For the text-containing cell, return its midpoint in [x, y] coordinate format. 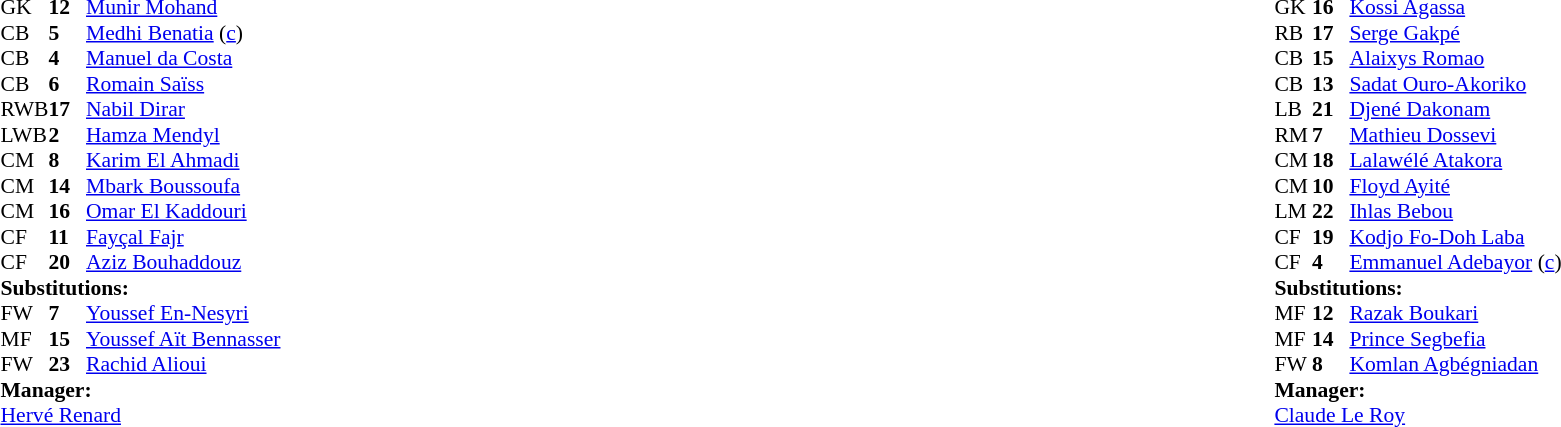
22 [1331, 211]
Medhi Benatia (c) [183, 33]
LWB [24, 135]
Alaixys Romao [1455, 59]
Prince Segbefia [1455, 339]
19 [1331, 237]
Ihlas Bebou [1455, 211]
Komlan Agbégniadan [1455, 365]
Manuel da Costa [183, 59]
Hamza Mendyl [183, 135]
5 [67, 33]
Romain Saïss [183, 84]
6 [67, 84]
RWB [24, 109]
Mathieu Dossevi [1455, 135]
Lalawélé Atakora [1455, 161]
Omar El Kaddouri [183, 211]
Youssef En-Nesyri [183, 313]
10 [1331, 186]
18 [1331, 161]
Sadat Ouro-Akoriko [1455, 84]
Nabil Dirar [183, 109]
Emmanuel Adebayor (c) [1455, 263]
LM [1293, 211]
RM [1293, 135]
Razak Boukari [1455, 313]
Mbark Boussoufa [183, 186]
Youssef Aït Bennasser [183, 339]
Floyd Ayité [1455, 186]
13 [1331, 84]
20 [67, 263]
Fayçal Fajr [183, 237]
Serge Gakpé [1455, 33]
LB [1293, 109]
Rachid Alioui [183, 365]
16 [67, 211]
21 [1331, 109]
2 [67, 135]
Aziz Bouhaddouz [183, 263]
Karim El Ahmadi [183, 161]
12 [1331, 313]
Kodjo Fo-Doh Laba [1455, 237]
11 [67, 237]
RB [1293, 33]
Djené Dakonam [1455, 109]
23 [67, 365]
